Scan for the cell matching the given text and deliver its (X, Y) coordinate at center. 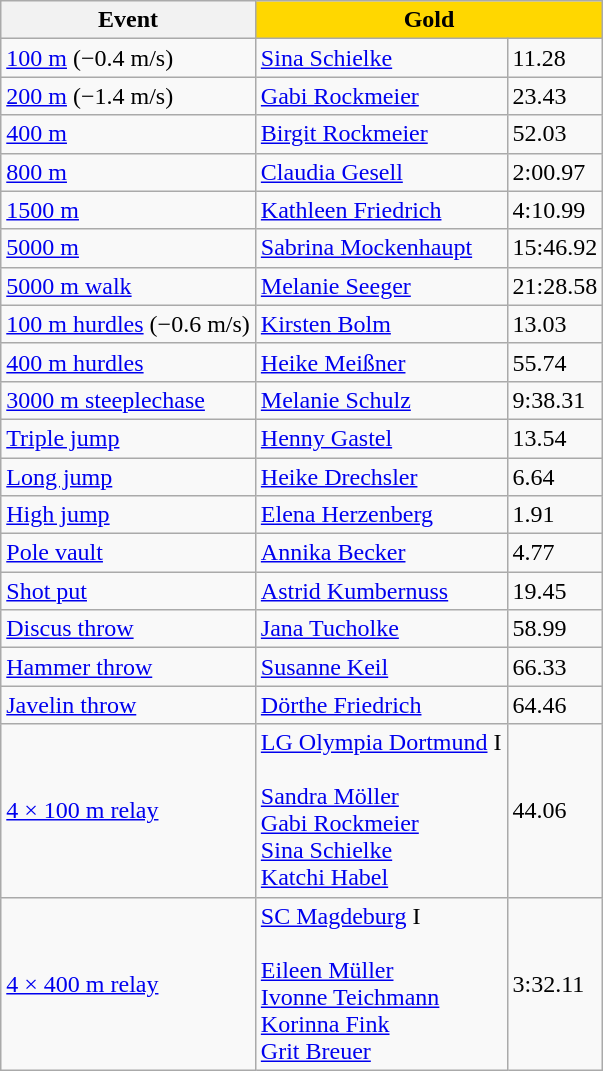
6.64 (555, 477)
Long jump (128, 477)
55.74 (555, 362)
Claudia Gesell (381, 172)
Annika Becker (381, 553)
Kirsten Bolm (381, 324)
52.03 (555, 134)
4 × 100 m relay (128, 810)
15:46.92 (555, 248)
Henny Gastel (381, 438)
Gabi Rockmeier (381, 96)
2:00.97 (555, 172)
Event (128, 20)
LG Olympia Dortmund I Sandra Möller Gabi Rockmeier Sina Schielke Katchi Habel (381, 810)
1.91 (555, 515)
58.99 (555, 629)
Discus throw (128, 629)
13.54 (555, 438)
5000 m walk (128, 286)
200 m (−1.4 m/s) (128, 96)
11.28 (555, 58)
1500 m (128, 210)
9:38.31 (555, 400)
Kathleen Friedrich (381, 210)
Heike Drechsler (381, 477)
Astrid Kumbernuss (381, 591)
Hammer throw (128, 667)
Sabrina Mockenhaupt (381, 248)
400 m (128, 134)
4 × 400 m relay (128, 984)
66.33 (555, 667)
13.03 (555, 324)
Gold (428, 20)
19.45 (555, 591)
SC Magdeburg I Eileen Müller Ivonne Teichmann Korinna Fink Grit Breuer (381, 984)
Javelin throw (128, 705)
100 m (−0.4 m/s) (128, 58)
Elena Herzenberg (381, 515)
Melanie Seeger (381, 286)
23.43 (555, 96)
Jana Tucholke (381, 629)
Sina Schielke (381, 58)
Melanie Schulz (381, 400)
44.06 (555, 810)
64.46 (555, 705)
Susanne Keil (381, 667)
3:32.11 (555, 984)
4.77 (555, 553)
Birgit Rockmeier (381, 134)
3000 m steeplechase (128, 400)
100 m hurdles (−0.6 m/s) (128, 324)
21:28.58 (555, 286)
Heike Meißner (381, 362)
5000 m (128, 248)
High jump (128, 515)
Dörthe Friedrich (381, 705)
Pole vault (128, 553)
800 m (128, 172)
Triple jump (128, 438)
Shot put (128, 591)
4:10.99 (555, 210)
400 m hurdles (128, 362)
